Determine the (X, Y) coordinate at the center of the cell enclosing the given text.  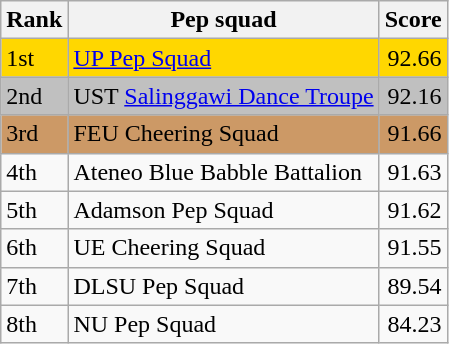
3rd (34, 134)
Adamson Pep Squad (224, 210)
UE Cheering Squad (224, 248)
FEU Cheering Squad (224, 134)
91.66 (413, 134)
Rank (34, 20)
5th (34, 210)
92.16 (413, 96)
91.55 (413, 248)
91.62 (413, 210)
Score (413, 20)
8th (34, 324)
4th (34, 172)
6th (34, 248)
1st (34, 58)
2nd (34, 96)
92.66 (413, 58)
7th (34, 286)
UST Salinggawi Dance Troupe (224, 96)
84.23 (413, 324)
UP Pep Squad (224, 58)
Ateneo Blue Babble Battalion (224, 172)
NU Pep Squad (224, 324)
DLSU Pep Squad (224, 286)
Pep squad (224, 20)
91.63 (413, 172)
89.54 (413, 286)
